Pinpoint the cell where the given text exists, returning its (X, Y) midpoint coordinate. 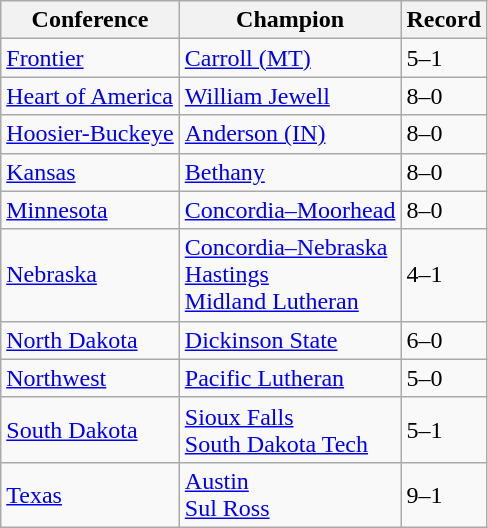
Northwest (90, 378)
Frontier (90, 58)
Nebraska (90, 275)
South Dakota (90, 430)
Hoosier-Buckeye (90, 134)
Concordia–Moorhead (290, 210)
6–0 (444, 340)
4–1 (444, 275)
Minnesota (90, 210)
Carroll (MT) (290, 58)
Sioux FallsSouth Dakota Tech (290, 430)
William Jewell (290, 96)
Champion (290, 20)
Pacific Lutheran (290, 378)
5–0 (444, 378)
Heart of America (90, 96)
North Dakota (90, 340)
Dickinson State (290, 340)
Record (444, 20)
Conference (90, 20)
Kansas (90, 172)
Concordia–NebraskaHastingsMidland Lutheran (290, 275)
Anderson (IN) (290, 134)
AustinSul Ross (290, 494)
Bethany (290, 172)
9–1 (444, 494)
Texas (90, 494)
